Pinpoint the cell where the given text exists, returning its [x, y] midpoint coordinate. 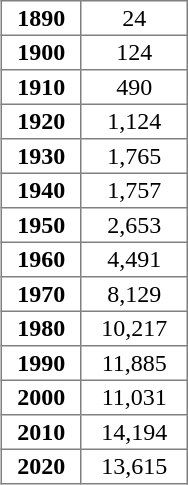
1910 [41, 87]
13,615 [134, 466]
1900 [41, 52]
2,653 [134, 225]
4,491 [134, 259]
1920 [41, 121]
24 [134, 18]
1,757 [134, 190]
11,031 [134, 397]
1930 [41, 156]
2010 [41, 432]
1950 [41, 225]
2000 [41, 397]
1970 [41, 294]
2020 [41, 466]
14,194 [134, 432]
1940 [41, 190]
1990 [41, 363]
1960 [41, 259]
124 [134, 52]
1890 [41, 18]
1,124 [134, 121]
1,765 [134, 156]
8,129 [134, 294]
11,885 [134, 363]
1980 [41, 328]
490 [134, 87]
10,217 [134, 328]
